Find where the given text appears and provide that cell's center as [X, Y] coordinate. 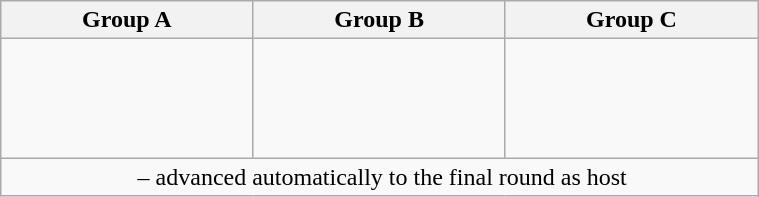
Group A [127, 20]
Group C [631, 20]
– advanced automatically to the final round as host [380, 177]
Group B [379, 20]
